For the text-containing cell, return its midpoint in (X, Y) coordinate format. 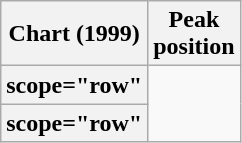
Peakposition (194, 34)
Chart (1999) (74, 34)
